Determine the (x, y) coordinate at the center of the cell enclosing the given text.  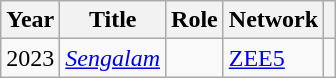
Role (195, 20)
Sengalam (113, 58)
2023 (30, 58)
Year (30, 20)
Network (273, 20)
Title (113, 20)
ZEE5 (273, 58)
